Detect which cell encompasses the target text, then output its (x, y) center coordinate. 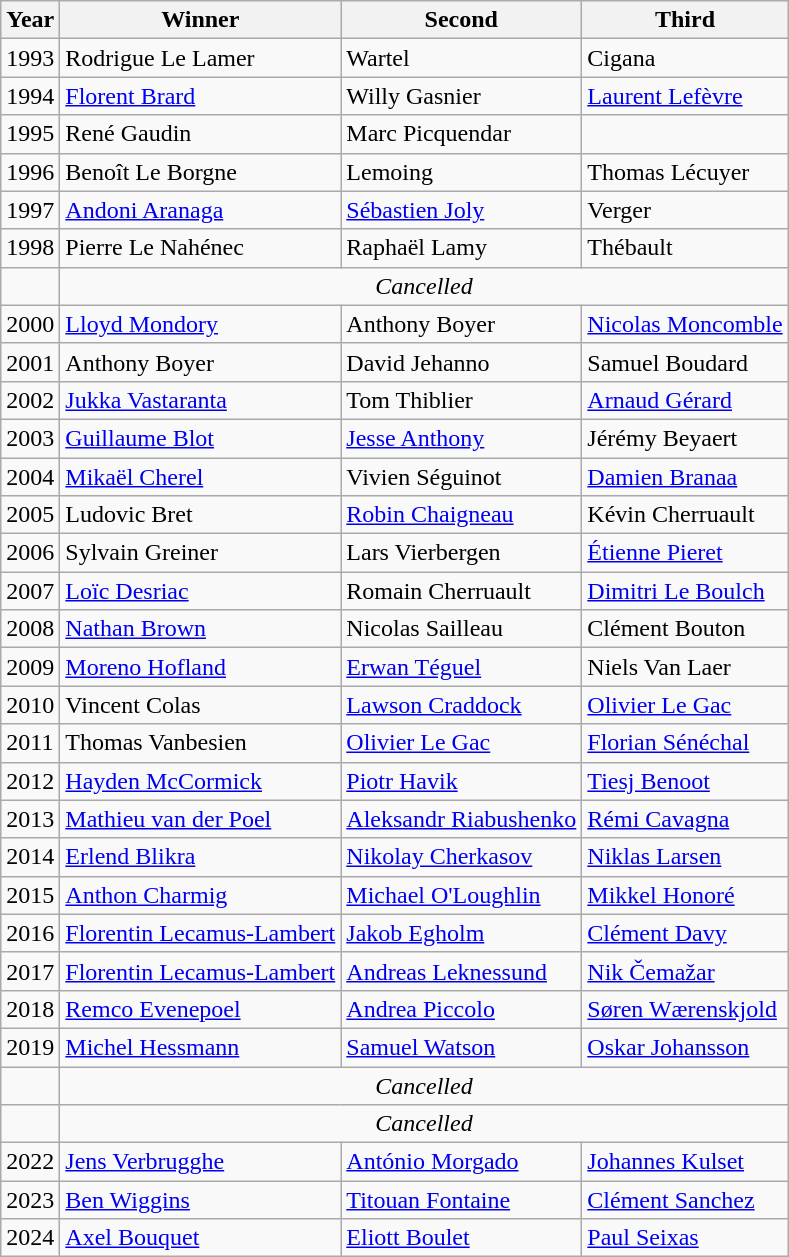
Andreas Leknessund (462, 971)
2017 (30, 971)
Cigana (685, 58)
Dimitri Le Boulch (685, 591)
Benoît Le Borgne (200, 172)
Thébault (685, 248)
Oskar Johansson (685, 1047)
Ludovic Bret (200, 515)
António Morgado (462, 1162)
1993 (30, 58)
1995 (30, 134)
Romain Cherruault (462, 591)
Søren Wærenskjold (685, 1009)
Guillaume Blot (200, 438)
2014 (30, 857)
Florian Sénéchal (685, 743)
Lemoing (462, 172)
2008 (30, 629)
2023 (30, 1200)
Anthon Charmig (200, 895)
Pierre Le Nahénec (200, 248)
Robin Chaigneau (462, 515)
Niels Van Laer (685, 667)
Thomas Lécuyer (685, 172)
Rodrigue Le Lamer (200, 58)
Lawson Craddock (462, 705)
René Gaudin (200, 134)
Sébastien Joly (462, 210)
Nathan Brown (200, 629)
Damien Branaa (685, 477)
Florent Brard (200, 96)
Nicolas Moncomble (685, 324)
2013 (30, 819)
2009 (30, 667)
Jesse Anthony (462, 438)
Loïc Desriac (200, 591)
Andrea Piccolo (462, 1009)
Mikkel Honoré (685, 895)
Samuel Watson (462, 1047)
Erwan Téguel (462, 667)
1994 (30, 96)
Tom Thiblier (462, 400)
Aleksandr Riabushenko (462, 819)
Vincent Colas (200, 705)
Nik Čemažar (685, 971)
Third (685, 20)
Moreno Hofland (200, 667)
Étienne Pieret (685, 553)
2012 (30, 781)
2018 (30, 1009)
Kévin Cherruault (685, 515)
2001 (30, 362)
Axel Bouquet (200, 1238)
Jakob Egholm (462, 933)
2007 (30, 591)
1996 (30, 172)
Jens Verbrugghe (200, 1162)
Clément Sanchez (685, 1200)
Piotr Havik (462, 781)
Michael O'Loughlin (462, 895)
Tiesj Benoot (685, 781)
Titouan Fontaine (462, 1200)
Marc Picquendar (462, 134)
Clément Bouton (685, 629)
Jukka Vastaranta (200, 400)
2004 (30, 477)
2016 (30, 933)
Lars Vierbergen (462, 553)
Samuel Boudard (685, 362)
1997 (30, 210)
David Jehanno (462, 362)
Eliott Boulet (462, 1238)
2003 (30, 438)
Winner (200, 20)
Nikolay Cherkasov (462, 857)
Vivien Séguinot (462, 477)
2005 (30, 515)
2011 (30, 743)
2024 (30, 1238)
2010 (30, 705)
Niklas Larsen (685, 857)
Michel Hessmann (200, 1047)
Erlend Blikra (200, 857)
Willy Gasnier (462, 96)
Laurent Lefèvre (685, 96)
Sylvain Greiner (200, 553)
Remco Evenepoel (200, 1009)
Lloyd Mondory (200, 324)
Raphaël Lamy (462, 248)
Paul Seixas (685, 1238)
Ben Wiggins (200, 1200)
Rémi Cavagna (685, 819)
2000 (30, 324)
Verger (685, 210)
2002 (30, 400)
1998 (30, 248)
Clément Davy (685, 933)
Mathieu van der Poel (200, 819)
Johannes Kulset (685, 1162)
Jérémy Beyaert (685, 438)
Wartel (462, 58)
Second (462, 20)
2019 (30, 1047)
2006 (30, 553)
2015 (30, 895)
Thomas Vanbesien (200, 743)
Mikaël Cherel (200, 477)
Hayden McCormick (200, 781)
Year (30, 20)
Andoni Aranaga (200, 210)
Arnaud Gérard (685, 400)
2022 (30, 1162)
Nicolas Sailleau (462, 629)
